Extract the [X, Y] coordinate from the center of the cell holding the provided text.  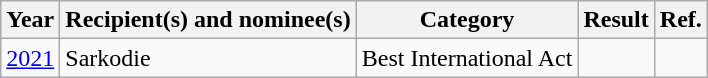
2021 [30, 58]
Year [30, 20]
Result [616, 20]
Sarkodie [208, 58]
Best International Act [467, 58]
Recipient(s) and nominee(s) [208, 20]
Category [467, 20]
Ref. [680, 20]
